Find where the given text appears and provide that cell's center as (X, Y) coordinate. 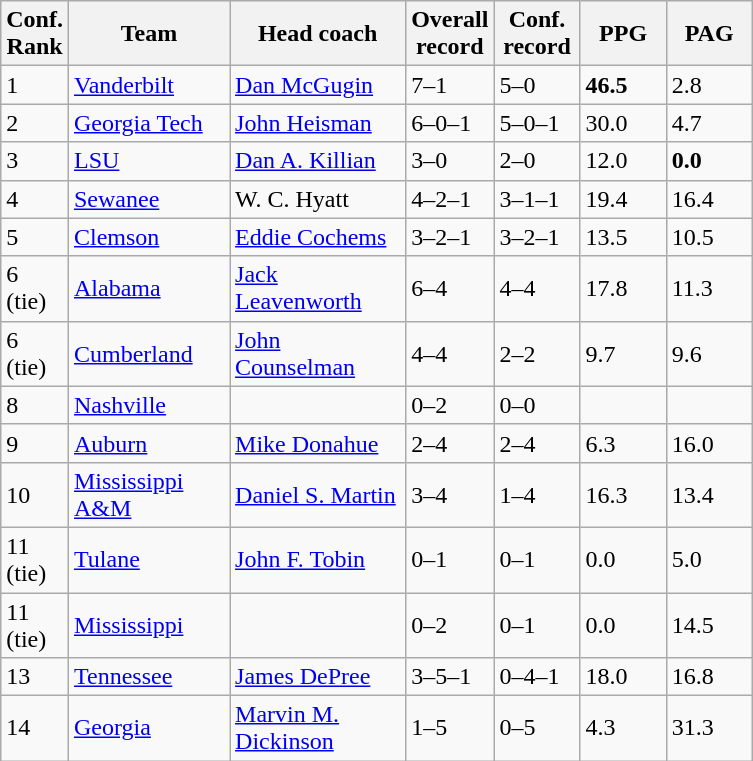
7–1 (450, 85)
5–0–1 (537, 123)
8 (35, 405)
Cumberland (148, 354)
0–0 (537, 405)
16.8 (709, 677)
6–0–1 (450, 123)
6.3 (623, 443)
Dan A. Killian (318, 161)
2–0 (537, 161)
PAG (709, 34)
2 (35, 123)
17.8 (623, 288)
16.0 (709, 443)
Team (148, 34)
W. C. Hyatt (318, 199)
Daniel S. Martin (318, 494)
1–5 (450, 728)
John Counselman (318, 354)
Auburn (148, 443)
1–4 (537, 494)
Head coach (318, 34)
16.3 (623, 494)
LSU (148, 161)
Vanderbilt (148, 85)
PPG (623, 34)
John F. Tobin (318, 560)
James DePree (318, 677)
Clemson (148, 237)
Dan McGugin (318, 85)
13 (35, 677)
5.0 (709, 560)
Tennessee (148, 677)
9.6 (709, 354)
5 (35, 237)
3 (35, 161)
5–0 (537, 85)
Sewanee (148, 199)
3–1–1 (537, 199)
9.7 (623, 354)
13.4 (709, 494)
18.0 (623, 677)
Conf. record (537, 34)
19.4 (623, 199)
Georgia Tech (148, 123)
14 (35, 728)
Alabama (148, 288)
2.8 (709, 85)
46.5 (623, 85)
11.3 (709, 288)
31.3 (709, 728)
4.7 (709, 123)
12.0 (623, 161)
Mike Donahue (318, 443)
3–4 (450, 494)
0–4–1 (537, 677)
Conf. Rank (35, 34)
Mississippi (148, 624)
4 (35, 199)
10.5 (709, 237)
3–0 (450, 161)
6–4 (450, 288)
Georgia (148, 728)
Tulane (148, 560)
1 (35, 85)
Jack Leavenworth (318, 288)
0–5 (537, 728)
9 (35, 443)
14.5 (709, 624)
13.5 (623, 237)
John Heisman (318, 123)
4.3 (623, 728)
3–5–1 (450, 677)
Nashville (148, 405)
Eddie Cochems (318, 237)
30.0 (623, 123)
Mississippi A&M (148, 494)
Overall record (450, 34)
4–2–1 (450, 199)
16.4 (709, 199)
Marvin M. Dickinson (318, 728)
10 (35, 494)
2–2 (537, 354)
